Determine the [x, y] coordinate at the center of the cell enclosing the given text.  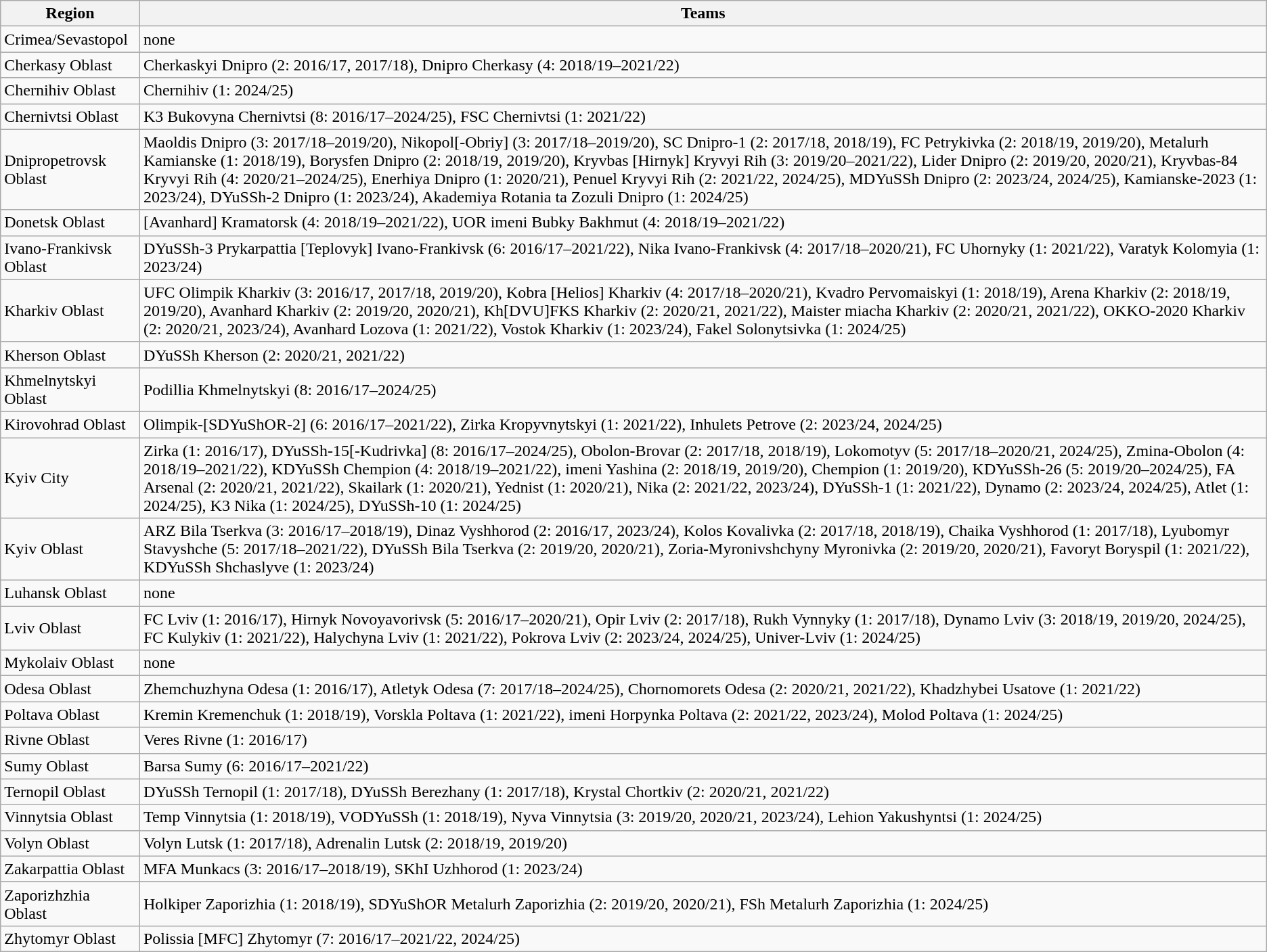
Vinnytsia Oblast [70, 817]
Zaporizhzhia Oblast [70, 904]
Olimpik-[SDYuShOR-2] (6: 2016/17–2021/22), Zirka Kropyvnytskyi (1: 2021/22), Inhulets Petrove (2: 2023/24, 2024/25) [703, 424]
Sumy Oblast [70, 766]
Chernivtsi Oblast [70, 116]
Barsa Sumy (6: 2016/17–2021/22) [703, 766]
Zhytomyr Oblast [70, 938]
Chernihiv Oblast [70, 91]
Teams [703, 14]
Volyn Oblast [70, 843]
Lviv Oblast [70, 628]
Zakarpattia Oblast [70, 869]
Khmelnytskyi Oblast [70, 390]
Kharkiv Oblast [70, 311]
Chernihiv (1: 2024/25) [703, 91]
Rivne Oblast [70, 740]
Ternopil Oblast [70, 792]
DYuSSh Ternopil (1: 2017/18), DYuSSh Berezhany (1: 2017/18), Krystal Chortkiv (2: 2020/21, 2021/22) [703, 792]
Poltava Oblast [70, 715]
Ivano-Frankivsk Oblast [70, 257]
Holkiper Zaporizhia (1: 2018/19), SDYuShOR Metalurh Zaporizhia (2: 2019/20, 2020/21), FSh Metalurh Zaporizhia (1: 2024/25) [703, 904]
Crimea/Sevastopol [70, 39]
Kremin Kremenchuk (1: 2018/19), Vorskla Poltava (1: 2021/22), imeni Horpynka Poltava (2: 2021/22, 2023/24), Molod Poltava (1: 2024/25) [703, 715]
Mykolaiv Oblast [70, 663]
Podillia Khmelnytskyi (8: 2016/17–2024/25) [703, 390]
Temp Vinnytsia (1: 2018/19), VODYuSSh (1: 2018/19), Nyva Vinnytsia (3: 2019/20, 2020/21, 2023/24), Lehion Yakushyntsi (1: 2024/25) [703, 817]
Zhemchuzhyna Odesa (1: 2016/17), Atletyk Odesa (7: 2017/18–2024/25), Chornomorets Odesa (2: 2020/21, 2021/22), Khadzhybei Usatove (1: 2021/22) [703, 689]
Veres Rivne (1: 2016/17) [703, 740]
Kyiv Oblast [70, 549]
Volyn Lutsk (1: 2017/18), Adrenalin Lutsk (2: 2018/19, 2019/20) [703, 843]
Cherkasy Oblast [70, 65]
MFA Munkacs (3: 2016/17–2018/19), SKhI Uzhhorod (1: 2023/24) [703, 869]
Odesa Oblast [70, 689]
K3 Bukovyna Chernivtsi (8: 2016/17–2024/25), FSC Chernivtsi (1: 2021/22) [703, 116]
Cherkaskyi Dnipro (2: 2016/17, 2017/18), Dnipro Cherkasy (4: 2018/19–2021/22) [703, 65]
Luhansk Oblast [70, 593]
DYuSSh Kherson (2: 2020/21, 2021/22) [703, 355]
Dnipropetrovsk Oblast [70, 169]
[Avanhard] Kramatorsk (4: 2018/19–2021/22), UOR imeni Bubky Bakhmut (4: 2018/19–2021/22) [703, 223]
Polissia [MFC] Zhytomyr (7: 2016/17–2021/22, 2024/25) [703, 938]
Donetsk Oblast [70, 223]
Kherson Oblast [70, 355]
Region [70, 14]
Kyiv City [70, 478]
Kirovohrad Oblast [70, 424]
